Pinpoint the cell where the given text exists, returning its [x, y] midpoint coordinate. 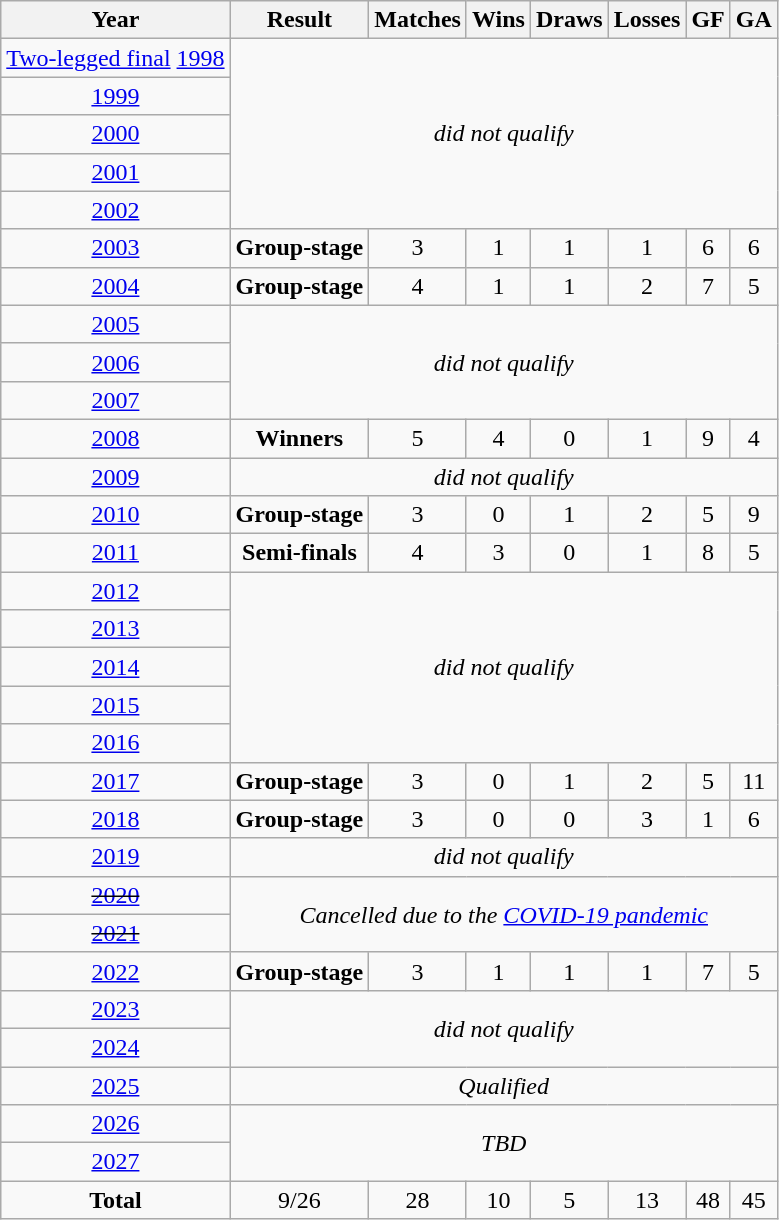
2001 [116, 172]
2011 [116, 553]
Wins [498, 20]
1999 [116, 96]
2017 [116, 781]
2006 [116, 362]
Qualified [504, 1085]
28 [418, 1200]
2012 [116, 591]
2005 [116, 324]
2021 [116, 933]
Draws [569, 20]
GF [708, 20]
2026 [116, 1124]
2004 [116, 286]
Losses [647, 20]
Matches [418, 20]
2027 [116, 1162]
Two-legged final 1998 [116, 58]
2016 [116, 743]
2025 [116, 1085]
13 [647, 1200]
2003 [116, 248]
2009 [116, 477]
9/26 [300, 1200]
2015 [116, 705]
2010 [116, 515]
11 [754, 781]
2019 [116, 857]
2008 [116, 438]
48 [708, 1200]
GA [754, 20]
Total [116, 1200]
TBD [504, 1143]
2000 [116, 134]
Winners [300, 438]
2002 [116, 210]
Cancelled due to the COVID-19 pandemic [504, 914]
2014 [116, 667]
2007 [116, 400]
Year [116, 20]
2018 [116, 819]
Result [300, 20]
2023 [116, 1009]
2022 [116, 971]
2013 [116, 629]
Semi-finals [300, 553]
10 [498, 1200]
2020 [116, 895]
2024 [116, 1047]
45 [754, 1200]
8 [708, 553]
